Identify which cell holds the provided text, then report its [X, Y] central coordinate. 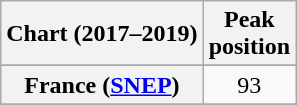
France (SNEP) [102, 85]
Chart (2017–2019) [102, 34]
93 [249, 85]
Peakposition [249, 34]
